Extract the [x, y] coordinate from the center of the cell holding the provided text.  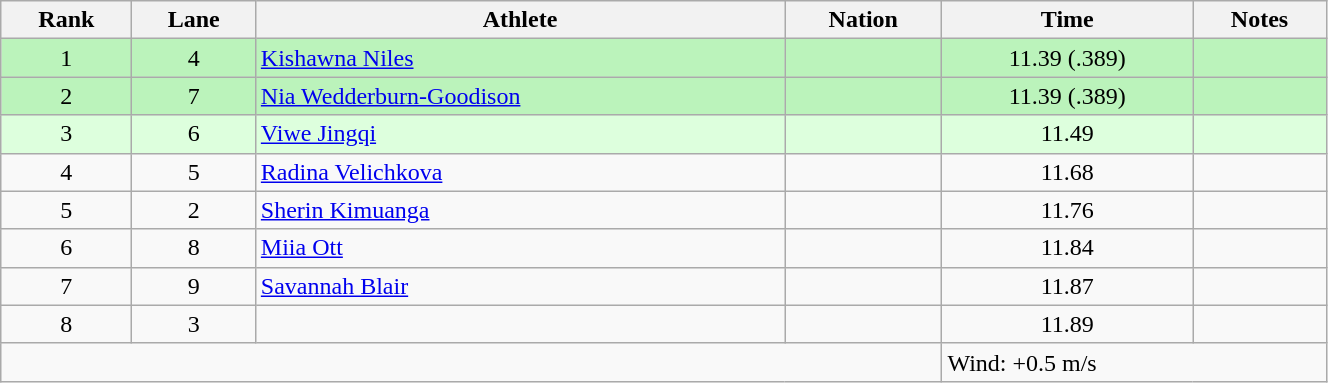
Notes [1260, 20]
Sherin Kimuanga [520, 210]
Kishawna Niles [520, 58]
11.89 [1068, 324]
11.68 [1068, 172]
Athlete [520, 20]
9 [194, 286]
11.76 [1068, 210]
Nia Wedderburn-Goodison [520, 96]
1 [66, 58]
11.49 [1068, 134]
Lane [194, 20]
11.87 [1068, 286]
Nation [864, 20]
11.84 [1068, 248]
Time [1068, 20]
Viwe Jingqi [520, 134]
Wind: +0.5 m/s [1134, 362]
Savannah Blair [520, 286]
Rank [66, 20]
Miia Ott [520, 248]
Radina Velichkova [520, 172]
